Find where the given text appears and provide that cell's center as (x, y) coordinate. 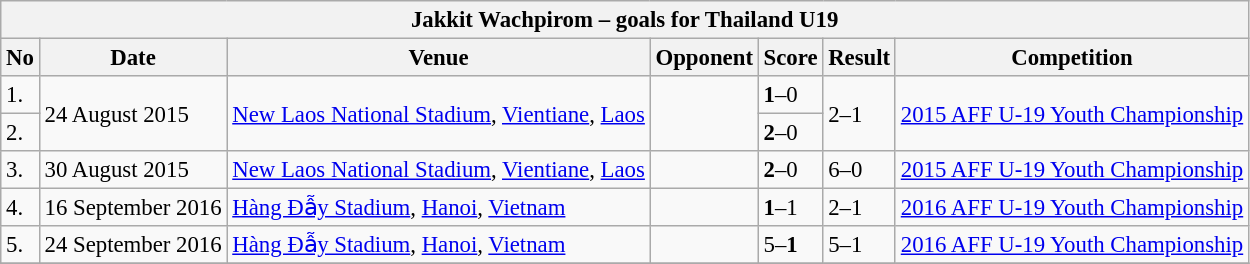
1–0 (790, 95)
5. (20, 245)
No (20, 58)
24 August 2015 (133, 114)
Score (790, 58)
6–0 (860, 170)
Result (860, 58)
Date (133, 58)
24 September 2016 (133, 245)
Jakkit Wachpirom – goals for Thailand U19 (625, 20)
4. (20, 208)
30 August 2015 (133, 170)
Competition (1072, 58)
16 September 2016 (133, 208)
2. (20, 133)
Opponent (704, 58)
Venue (438, 58)
1–1 (790, 208)
1. (20, 95)
3. (20, 170)
